From the cell containing the given text, extract its center point as (x, y) coordinate. 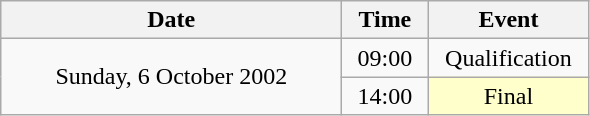
Sunday, 6 October 2002 (172, 77)
Qualification (508, 58)
09:00 (385, 58)
14:00 (385, 96)
Event (508, 20)
Time (385, 20)
Final (508, 96)
Date (172, 20)
